Pinpoint the cell where the given text exists, returning its [x, y] midpoint coordinate. 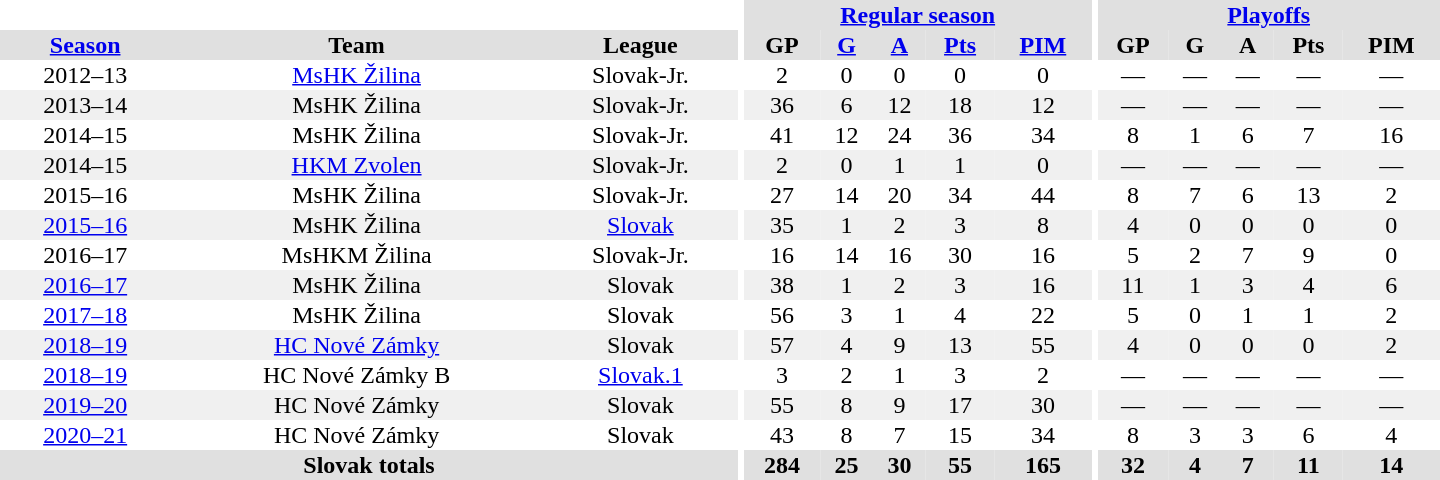
41 [782, 135]
44 [1042, 195]
35 [782, 225]
Team [356, 45]
22 [1042, 315]
2013–14 [85, 105]
2012–13 [85, 75]
27 [782, 195]
Season [85, 45]
Slovak.1 [640, 375]
18 [960, 105]
32 [1132, 465]
15 [960, 435]
20 [900, 195]
25 [846, 465]
HKM Zvolen [356, 165]
165 [1042, 465]
MsHKM Žilina [356, 255]
Slovak totals [369, 465]
56 [782, 315]
43 [782, 435]
HC Nové Zámky B [356, 375]
57 [782, 345]
2020–21 [85, 435]
2019–20 [85, 405]
League [640, 45]
17 [960, 405]
Regular season [918, 15]
2017–18 [85, 315]
Playoffs [1268, 15]
284 [782, 465]
38 [782, 285]
24 [900, 135]
